Extract the (X, Y) coordinate from the center of the cell holding the provided text.  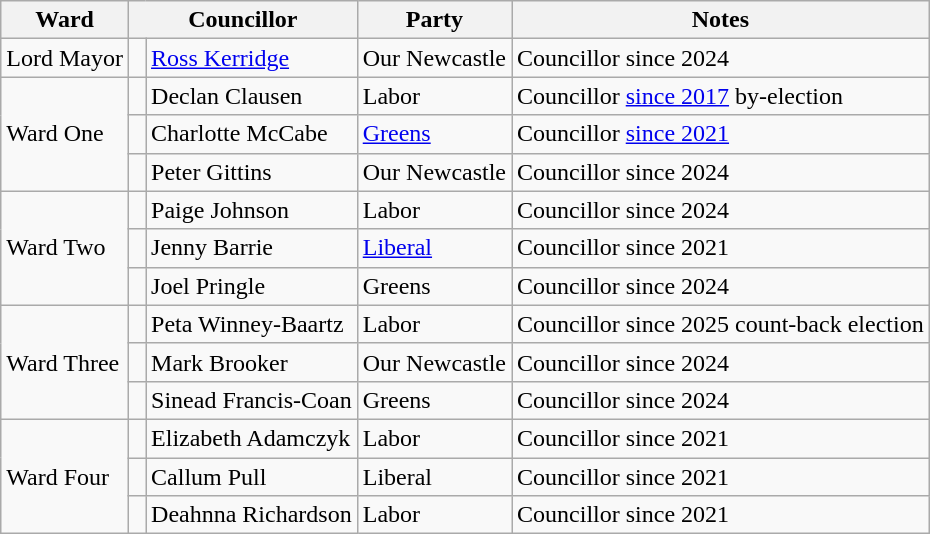
Ward Four (65, 476)
Party (434, 20)
Charlotte McCabe (252, 134)
Deahnna Richardson (252, 515)
Councillor since 2025 count-back election (721, 324)
Sinead Francis-Coan (252, 400)
Callum Pull (252, 477)
Ward Two (65, 248)
Peta Winney-Baartz (252, 324)
Notes (721, 20)
Peter Gittins (252, 172)
Councillor (242, 20)
Lord Mayor (65, 58)
Councillor since 2017 by-election (721, 96)
Jenny Barrie (252, 248)
Elizabeth Adamczyk (252, 438)
Ward Three (65, 362)
Ward (65, 20)
Ross Kerridge (252, 58)
Declan Clausen (252, 96)
Joel Pringle (252, 286)
Mark Brooker (252, 362)
Paige Johnson (252, 210)
Ward One (65, 134)
